Identify which cell holds the provided text, then report its [x, y] central coordinate. 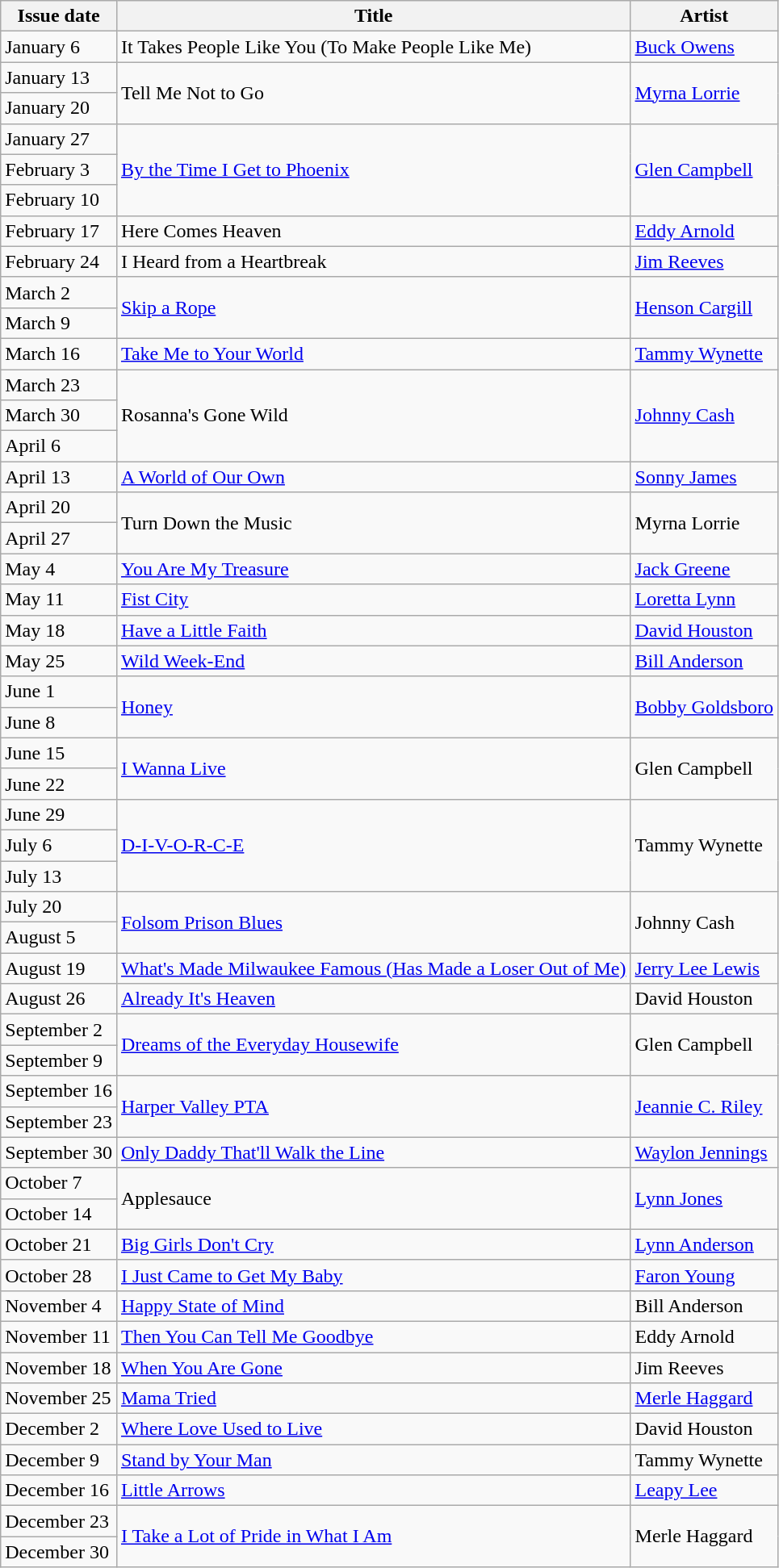
When You Are Gone [373, 1368]
Henson Cargill [704, 307]
What's Made Milwaukee Famous (Has Made a Loser Out of Me) [373, 968]
Where Love Used to Live [373, 1429]
Dreams of the Everyday Housewife [373, 1045]
Loretta Lynn [704, 600]
June 29 [59, 814]
July 6 [59, 845]
February 3 [59, 169]
D-I-V-O-R-C-E [373, 845]
January 20 [59, 108]
Already It's Heaven [373, 999]
Jack Greene [704, 569]
August 19 [59, 968]
June 8 [59, 722]
February 17 [59, 231]
December 30 [59, 1552]
Bobby Goldsboro [704, 707]
December 23 [59, 1521]
You Are My Treasure [373, 569]
June 1 [59, 692]
Wild Week-End [373, 661]
June 22 [59, 784]
Title [373, 16]
Buck Owens [704, 47]
December 2 [59, 1429]
I Wanna Live [373, 768]
May 4 [59, 569]
September 9 [59, 1060]
Lynn Anderson [704, 1244]
Jeannie C. Riley [704, 1106]
Sonny James [704, 477]
October 28 [59, 1275]
Only Daddy That'll Walk the Line [373, 1152]
April 27 [59, 538]
Lynn Jones [704, 1198]
Little Arrows [373, 1491]
March 23 [59, 385]
December 16 [59, 1491]
I Just Came to Get My Baby [373, 1275]
Then You Can Tell Me Goodbye [373, 1336]
Rosanna's Gone Wild [373, 416]
Skip a Rope [373, 307]
Folsom Prison Blues [373, 922]
August 5 [59, 938]
Have a Little Faith [373, 630]
October 21 [59, 1244]
Jerry Lee Lewis [704, 968]
September 30 [59, 1152]
Here Comes Heaven [373, 231]
July 20 [59, 907]
March 16 [59, 353]
May 25 [59, 661]
March 9 [59, 323]
Happy State of Mind [373, 1306]
January 27 [59, 139]
April 6 [59, 446]
Artist [704, 16]
November 18 [59, 1368]
Stand by Your Man [373, 1460]
April 20 [59, 508]
I Heard from a Heartbreak [373, 261]
February 10 [59, 200]
October 7 [59, 1183]
Leapy Lee [704, 1491]
By the Time I Get to Phoenix [373, 169]
Turn Down the Music [373, 523]
Mama Tried [373, 1399]
Tell Me Not to Go [373, 93]
November 4 [59, 1306]
January 6 [59, 47]
September 16 [59, 1091]
May 11 [59, 600]
Take Me to Your World [373, 353]
August 26 [59, 999]
October 14 [59, 1214]
January 13 [59, 77]
Waylon Jennings [704, 1152]
It Takes People Like You (To Make People Like Me) [373, 47]
March 2 [59, 292]
Big Girls Don't Cry [373, 1244]
Issue date [59, 16]
November 25 [59, 1399]
December 9 [59, 1460]
June 15 [59, 753]
Applesauce [373, 1198]
Fist City [373, 600]
A World of Our Own [373, 477]
September 23 [59, 1122]
Harper Valley PTA [373, 1106]
November 11 [59, 1336]
February 24 [59, 261]
July 13 [59, 876]
I Take a Lot of Pride in What I Am [373, 1537]
September 2 [59, 1030]
Honey [373, 707]
Faron Young [704, 1275]
April 13 [59, 477]
March 30 [59, 416]
May 18 [59, 630]
